Capture the cell that displays the provided text and extract its (x, y) central coordinate. 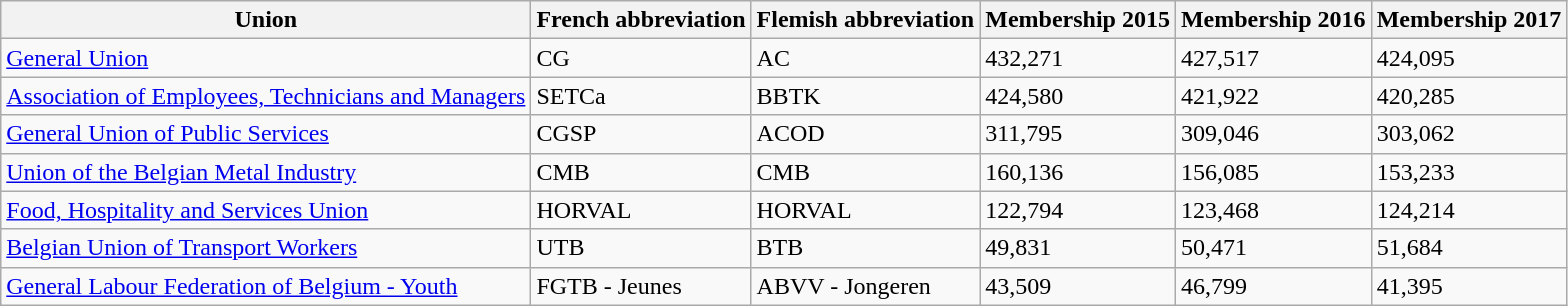
156,085 (1273, 172)
122,794 (1078, 210)
Union of the Belgian Metal Industry (266, 172)
Association of Employees, Technicians and Managers (266, 96)
41,395 (1469, 286)
432,271 (1078, 58)
49,831 (1078, 248)
UTB (641, 248)
Membership 2015 (1078, 20)
309,046 (1273, 134)
424,580 (1078, 96)
50,471 (1273, 248)
AC (866, 58)
311,795 (1078, 134)
ABVV - Jongeren (866, 286)
Flemish abbreviation (866, 20)
CGSP (641, 134)
French abbreviation (641, 20)
SETCa (641, 96)
160,136 (1078, 172)
Food, Hospitality and Services Union (266, 210)
CG (641, 58)
BTB (866, 248)
FGTB - Jeunes (641, 286)
427,517 (1273, 58)
Belgian Union of Transport Workers (266, 248)
46,799 (1273, 286)
Membership 2016 (1273, 20)
43,509 (1078, 286)
153,233 (1469, 172)
Membership 2017 (1469, 20)
51,684 (1469, 248)
124,214 (1469, 210)
ACOD (866, 134)
123,468 (1273, 210)
General Labour Federation of Belgium - Youth (266, 286)
303,062 (1469, 134)
424,095 (1469, 58)
General Union (266, 58)
420,285 (1469, 96)
BBTK (866, 96)
Union (266, 20)
421,922 (1273, 96)
General Union of Public Services (266, 134)
